Identify which cell holds the provided text, then report its [x, y] central coordinate. 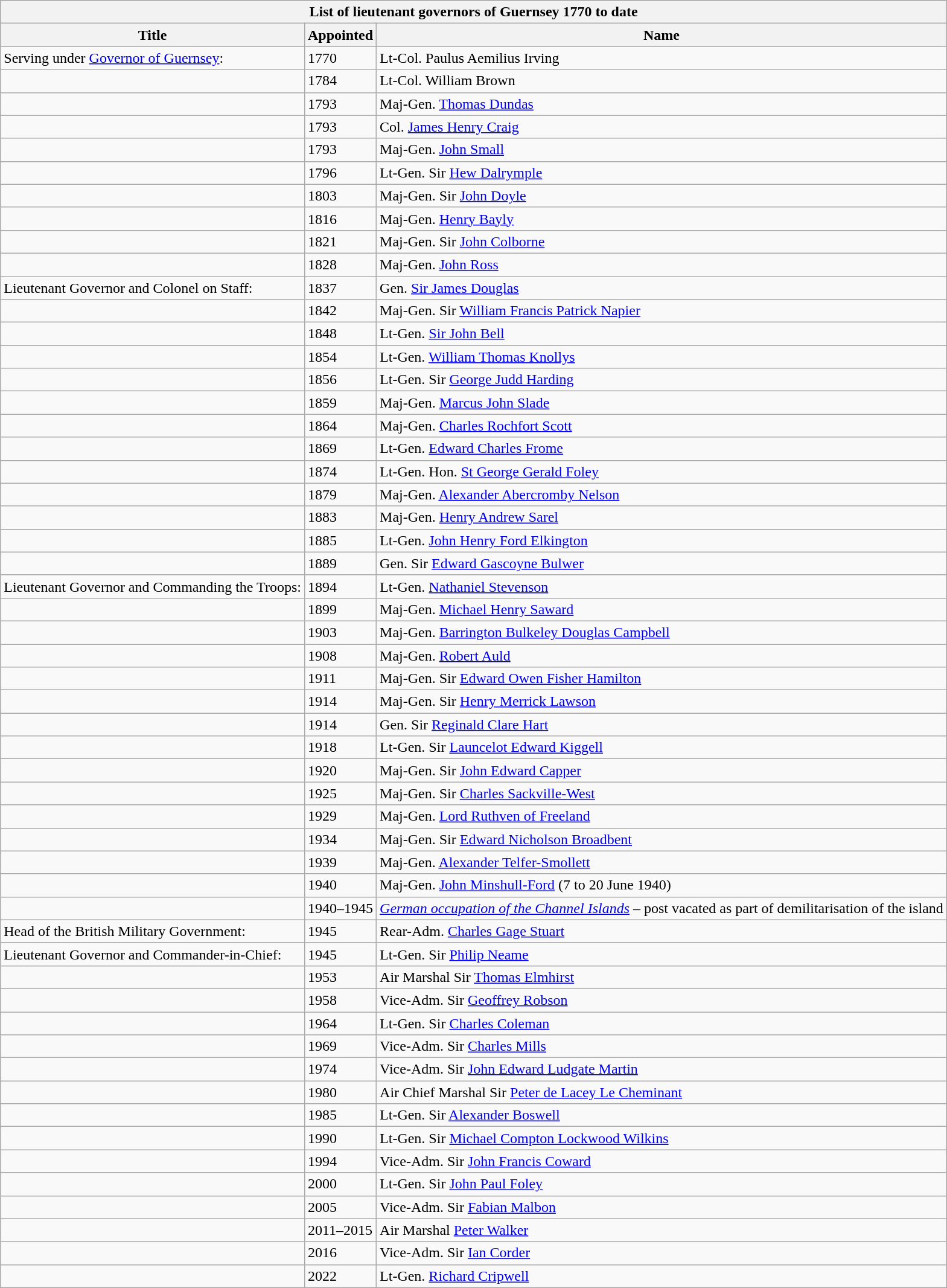
Maj-Gen. Sir Henry Merrick Lawson [662, 702]
1837 [340, 288]
Lt-Gen. Sir Hew Dalrymple [662, 173]
Lt-Gen. Sir John Bell [662, 334]
2005 [340, 1207]
Maj-Gen. Barrington Bulkeley Douglas Campbell [662, 632]
1856 [340, 380]
1854 [340, 357]
1864 [340, 426]
Appointed [340, 35]
Maj-Gen. Sir John Doyle [662, 196]
1903 [340, 632]
1940–1945 [340, 908]
2000 [340, 1184]
Maj-Gen. Michael Henry Saward [662, 609]
Vice-Adm. Sir Geoffrey Robson [662, 1000]
1874 [340, 472]
Name [662, 35]
Lt-Gen. John Henry Ford Elkington [662, 540]
1821 [340, 242]
Lt-Gen. Sir Philip Neame [662, 954]
1939 [340, 862]
2016 [340, 1253]
Vice-Adm. Sir Ian Corder [662, 1253]
Lieutenant Governor and Commander-in-Chief: [153, 954]
Col. James Henry Craig [662, 127]
Maj-Gen. John Small [662, 150]
2022 [340, 1276]
List of lieutenant governors of Guernsey 1770 to date [474, 12]
Lt-Col. Paulus Aemilius Irving [662, 58]
Lt-Gen. Richard Cripwell [662, 1276]
Maj-Gen. Sir John Edward Capper [662, 771]
Lt-Gen. Sir George Judd Harding [662, 380]
Lt-Gen. Sir Charles Coleman [662, 1024]
Maj-Gen. Sir Charles Sackville-West [662, 793]
1796 [340, 173]
Maj-Gen. Charles Rochfort Scott [662, 426]
Lt-Gen. William Thomas Knollys [662, 357]
1918 [340, 748]
Vice-Adm. Sir John Edward Ludgate Martin [662, 1069]
1990 [340, 1138]
Maj-Gen. John Ross [662, 264]
1980 [340, 1092]
Maj-Gen. Thomas Dundas [662, 104]
1940 [340, 885]
Gen. Sir James Douglas [662, 288]
Serving under Governor of Guernsey: [153, 58]
Maj-Gen. John Minshull-Ford (7 to 20 June 1940) [662, 885]
1848 [340, 334]
German occupation of the Channel Islands – post vacated as part of demilitarisation of the island [662, 908]
1816 [340, 219]
Lt-Gen. Nathaniel Stevenson [662, 586]
1934 [340, 839]
Lt-Col. William Brown [662, 81]
Maj-Gen. Sir Edward Nicholson Broadbent [662, 839]
1969 [340, 1046]
1889 [340, 563]
1958 [340, 1000]
1925 [340, 793]
1953 [340, 977]
Vice-Adm. Sir Fabian Malbon [662, 1207]
Maj-Gen. Sir William Francis Patrick Napier [662, 311]
1879 [340, 495]
1929 [340, 816]
Lt-Gen. Sir John Paul Foley [662, 1184]
Gen. Sir Edward Gascoyne Bulwer [662, 563]
1784 [340, 81]
1908 [340, 655]
Maj-Gen. Henry Andrew Sarel [662, 517]
Title [153, 35]
Head of the British Military Government: [153, 931]
1770 [340, 58]
1885 [340, 540]
1920 [340, 771]
2011–2015 [340, 1230]
Lt-Gen. Sir Michael Compton Lockwood Wilkins [662, 1138]
1869 [340, 449]
1859 [340, 403]
1899 [340, 609]
1911 [340, 679]
Vice-Adm. Sir John Francis Coward [662, 1161]
Air Marshal Sir Thomas Elmhirst [662, 977]
1803 [340, 196]
Air Chief Marshal Sir Peter de Lacey Le Cheminant [662, 1092]
Lt-Gen. Hon. St George Gerald Foley [662, 472]
Vice-Adm. Sir Charles Mills [662, 1046]
1985 [340, 1115]
Maj-Gen. Sir John Colborne [662, 242]
1883 [340, 517]
1828 [340, 264]
Lieutenant Governor and Colonel on Staff: [153, 288]
1974 [340, 1069]
1964 [340, 1024]
Lt-Gen. Edward Charles Frome [662, 449]
Maj-Gen. Alexander Telfer-Smollett [662, 862]
Lt-Gen. Sir Alexander Boswell [662, 1115]
Lieutenant Governor and Commanding the Troops: [153, 586]
Lt-Gen. Sir Launcelot Edward Kiggell [662, 748]
Maj-Gen. Alexander Abercromby Nelson [662, 495]
Maj-Gen. Sir Edward Owen Fisher Hamilton [662, 679]
Maj-Gen. Henry Bayly [662, 219]
Maj-Gen. Lord Ruthven of Freeland [662, 816]
Maj-Gen. Robert Auld [662, 655]
1842 [340, 311]
1894 [340, 586]
Air Marshal Peter Walker [662, 1230]
Rear-Adm. Charles Gage Stuart [662, 931]
Maj-Gen. Marcus John Slade [662, 403]
1994 [340, 1161]
Gen. Sir Reginald Clare Hart [662, 725]
